Return the [X, Y] coordinate for the center point of the cell that contains the specified text.  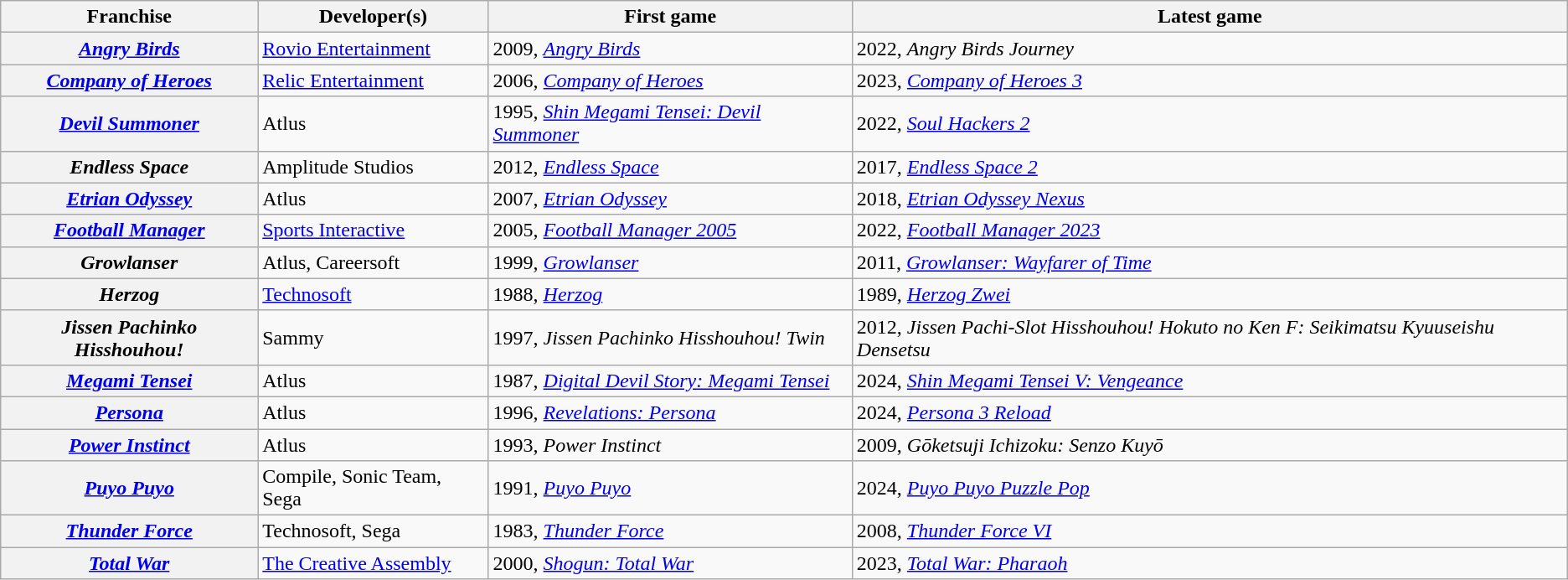
2012, Jissen Pachi-Slot Hisshouhou! Hokuto no Ken F: Seikimatsu Kyuuseishu Densetsu [1210, 337]
2006, Company of Heroes [670, 80]
2023, Company of Heroes 3 [1210, 80]
Football Manager [129, 230]
1988, Herzog [670, 294]
Amplitude Studios [374, 167]
Sammy [374, 337]
Herzog [129, 294]
Thunder Force [129, 531]
Growlanser [129, 262]
1996, Revelations: Persona [670, 412]
1995, Shin Megami Tensei: Devil Summoner [670, 124]
Rovio Entertainment [374, 49]
Puyo Puyo [129, 488]
2009, Angry Birds [670, 49]
2024, Persona 3 Reload [1210, 412]
Compile, Sonic Team, Sega [374, 488]
Persona [129, 412]
Power Instinct [129, 445]
Latest game [1210, 17]
Megami Tensei [129, 381]
Technosoft [374, 294]
1987, Digital Devil Story: Megami Tensei [670, 381]
1997, Jissen Pachinko Hisshouhou! Twin [670, 337]
The Creative Assembly [374, 563]
2022, Football Manager 2023 [1210, 230]
2023, Total War: Pharaoh [1210, 563]
Angry Birds [129, 49]
2011, Growlanser: Wayfarer of Time [1210, 262]
2018, Etrian Odyssey Nexus [1210, 199]
1991, Puyo Puyo [670, 488]
2000, Shogun: Total War [670, 563]
Relic Entertainment [374, 80]
1989, Herzog Zwei [1210, 294]
Etrian Odyssey [129, 199]
Total War [129, 563]
Franchise [129, 17]
2024, Puyo Puyo Puzzle Pop [1210, 488]
Atlus, Careersoft [374, 262]
1983, Thunder Force [670, 531]
2008, Thunder Force VI [1210, 531]
2009, Gōketsuji Ichizoku: Senzo Kuyō [1210, 445]
Company of Heroes [129, 80]
1999, Growlanser [670, 262]
First game [670, 17]
1993, Power Instinct [670, 445]
2022, Soul Hackers 2 [1210, 124]
2005, Football Manager 2005 [670, 230]
Technosoft, Sega [374, 531]
Jissen Pachinko Hisshouhou! [129, 337]
2012, Endless Space [670, 167]
2007, Etrian Odyssey [670, 199]
Developer(s) [374, 17]
2022, Angry Birds Journey [1210, 49]
2024, Shin Megami Tensei V: Vengeance [1210, 381]
Sports Interactive [374, 230]
2017, Endless Space 2 [1210, 167]
Endless Space [129, 167]
Devil Summoner [129, 124]
